Identify which cell holds the provided text, then report its [x, y] central coordinate. 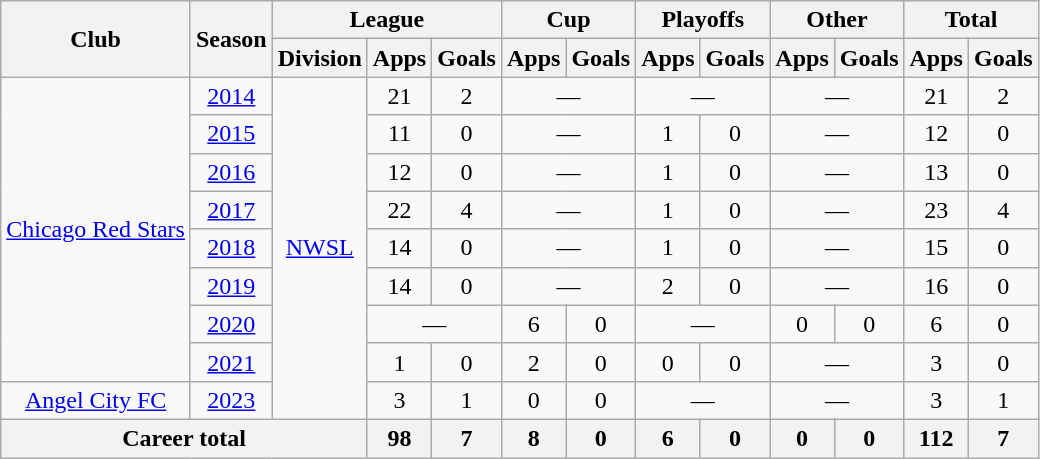
Angel City FC [96, 400]
98 [399, 438]
2023 [231, 400]
8 [533, 438]
2021 [231, 362]
13 [936, 172]
2019 [231, 286]
2014 [231, 96]
Cup [568, 20]
Total [971, 20]
League [386, 20]
Club [96, 39]
2018 [231, 248]
16 [936, 286]
NWSL [320, 248]
22 [399, 210]
Division [320, 58]
2016 [231, 172]
112 [936, 438]
23 [936, 210]
2020 [231, 324]
2017 [231, 210]
2015 [231, 134]
Season [231, 39]
Career total [184, 438]
15 [936, 248]
Playoffs [703, 20]
11 [399, 134]
Other [837, 20]
Chicago Red Stars [96, 229]
